Extract the [X, Y] coordinate from the center of the cell holding the provided text.  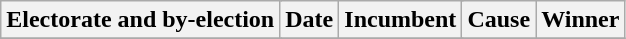
Cause [499, 20]
Winner [580, 20]
Incumbent [400, 20]
Date [310, 20]
Electorate and by-election [140, 20]
